Pinpoint the cell where the given text exists, returning its (x, y) midpoint coordinate. 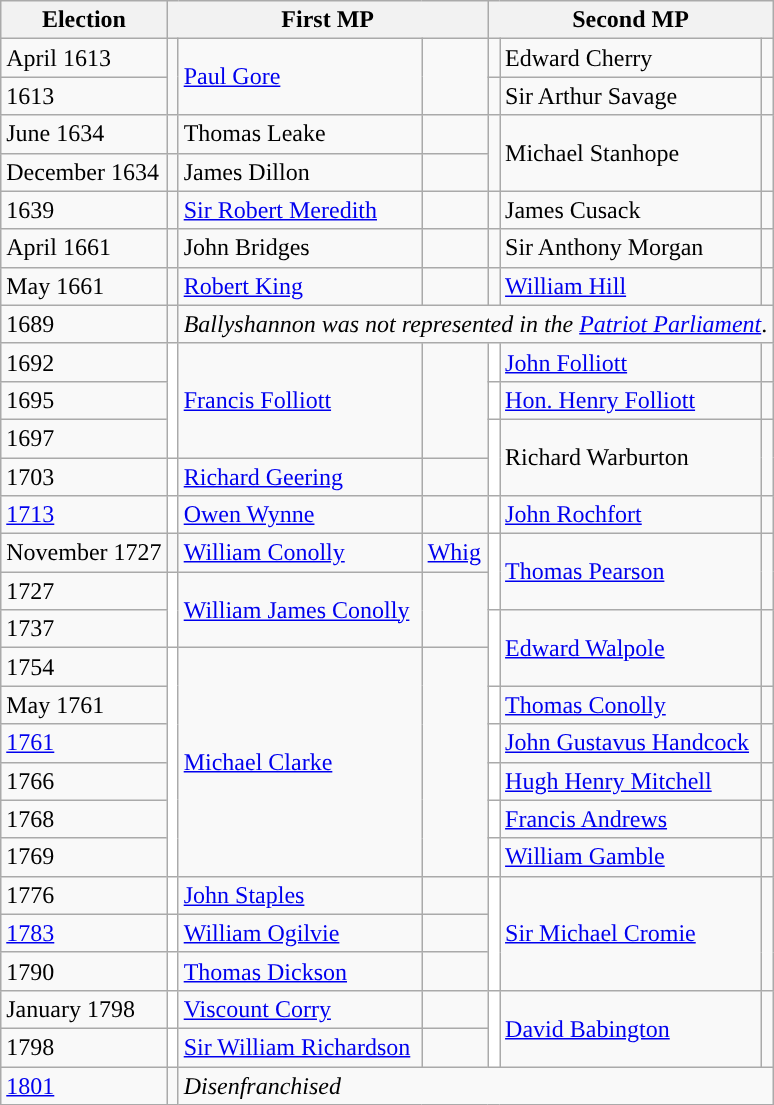
John Folliott (631, 362)
Thomas Conolly (631, 705)
1790 (84, 971)
December 1634 (84, 172)
Owen Wynne (300, 515)
Disenfranchised (476, 1085)
Richard Geering (300, 477)
Thomas Pearson (631, 572)
1798 (84, 1047)
1783 (84, 933)
June 1634 (84, 134)
Thomas Dickson (300, 971)
William Conolly (300, 553)
1737 (84, 629)
John Gustavus Handcock (631, 743)
1613 (84, 96)
Paul Gore (300, 77)
Francis Andrews (631, 819)
John Rochfort (631, 515)
Michael Clarke (300, 762)
Thomas Leake (300, 134)
William Ogilvie (300, 933)
Sir Michael Cromie (631, 933)
Ballyshannon was not represented in the Patriot Parliament. (476, 324)
1692 (84, 362)
April 1661 (84, 248)
Second MP (630, 20)
1713 (84, 515)
1768 (84, 819)
1766 (84, 781)
January 1798 (84, 1009)
Edward Cherry (631, 58)
1689 (84, 324)
1754 (84, 667)
1639 (84, 210)
1695 (84, 400)
First MP (328, 20)
Hon. Henry Folliott (631, 400)
Sir Robert Meredith (300, 210)
James Cusack (631, 210)
James Dillon (300, 172)
David Babington (631, 1028)
1801 (84, 1085)
Sir Anthony Morgan (631, 248)
William Gamble (631, 857)
William Hill (631, 286)
1727 (84, 591)
William James Conolly (300, 610)
Edward Walpole (631, 648)
Viscount Corry (300, 1009)
John Bridges (300, 248)
Robert King (300, 286)
Francis Folliott (300, 400)
1776 (84, 895)
John Staples (300, 895)
1703 (84, 477)
Richard Warburton (631, 457)
1761 (84, 743)
May 1761 (84, 705)
Sir William Richardson (300, 1047)
1697 (84, 438)
Hugh Henry Mitchell (631, 781)
April 1613 (84, 58)
May 1661 (84, 286)
Election (84, 20)
1769 (84, 857)
November 1727 (84, 553)
Michael Stanhope (631, 153)
Sir Arthur Savage (631, 96)
Whig (455, 553)
